Search for the cell housing the specified text and yield its [X, Y] center coordinate. 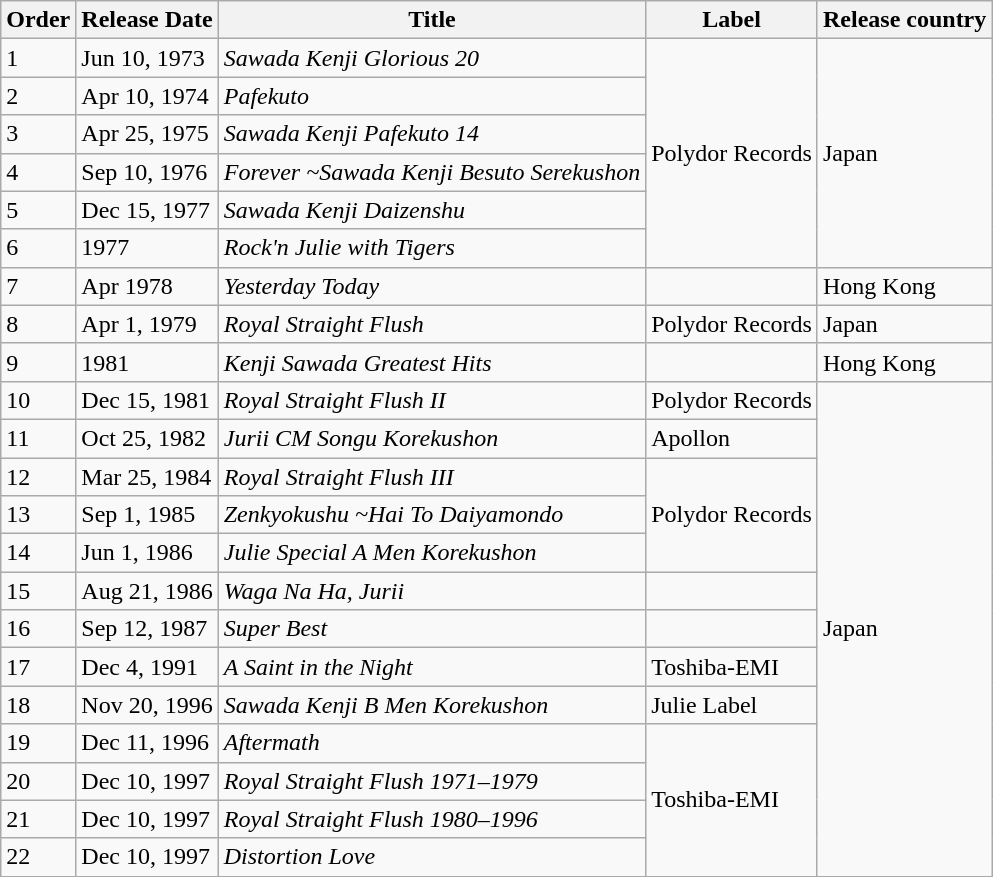
Apr 1978 [147, 286]
1 [38, 58]
4 [38, 172]
Mar 25, 1984 [147, 477]
Apr 10, 1974 [147, 96]
Dec 15, 1981 [147, 400]
Dec 11, 1996 [147, 743]
1977 [147, 248]
8 [38, 324]
17 [38, 667]
3 [38, 134]
Sawada Kenji Daizenshu [432, 210]
Royal Straight Flush 1971–1979 [432, 781]
Sep 1, 1985 [147, 515]
Jun 10, 1973 [147, 58]
Dec 15, 1977 [147, 210]
6 [38, 248]
Royal Straight Flush [432, 324]
Julie Special A Men Korekushon [432, 553]
Royal Straight Flush III [432, 477]
14 [38, 553]
Sep 12, 1987 [147, 629]
Nov 20, 1996 [147, 705]
Release Date [147, 20]
16 [38, 629]
Oct 25, 1982 [147, 438]
Zenkyokushu ~Hai To Daiyamondo [432, 515]
20 [38, 781]
13 [38, 515]
Jun 1, 1986 [147, 553]
Apr 25, 1975 [147, 134]
1981 [147, 362]
Pafekuto [432, 96]
Kenji Sawada Greatest Hits [432, 362]
Apr 1, 1979 [147, 324]
Royal Straight Flush II [432, 400]
10 [38, 400]
Order [38, 20]
5 [38, 210]
9 [38, 362]
11 [38, 438]
Sawada Kenji Pafekuto 14 [432, 134]
12 [38, 477]
Sawada Kenji Glorious 20 [432, 58]
Forever ~Sawada Kenji Besuto Serekushon [432, 172]
Sawada Kenji B Men Korekushon [432, 705]
Waga Na Ha, Jurii [432, 591]
Sep 10, 1976 [147, 172]
7 [38, 286]
21 [38, 819]
Super Best [432, 629]
A Saint in the Night [432, 667]
Yesterday Today [432, 286]
22 [38, 857]
Aftermath [432, 743]
Royal Straight Flush 1980–1996 [432, 819]
Jurii CM Songu Korekushon [432, 438]
Rock'n Julie with Tigers [432, 248]
Title [432, 20]
Dec 4, 1991 [147, 667]
Aug 21, 1986 [147, 591]
Label [732, 20]
15 [38, 591]
2 [38, 96]
Julie Label [732, 705]
Release country [904, 20]
Distortion Love [432, 857]
19 [38, 743]
Apollon [732, 438]
18 [38, 705]
